Pinpoint the cell where the given text exists, returning its (x, y) midpoint coordinate. 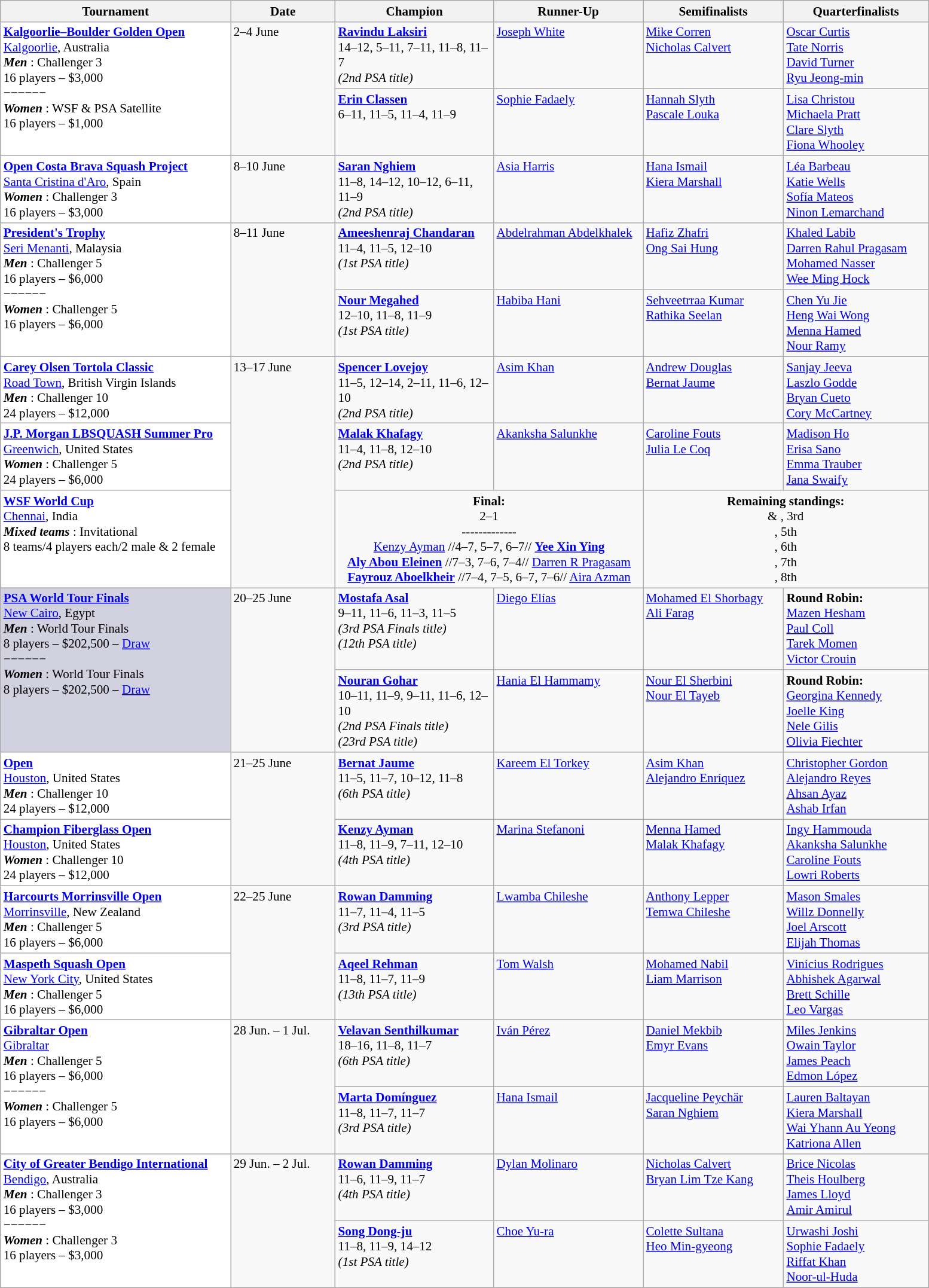
Saran Nghiem11–8, 14–12, 10–12, 6–11, 11–9(2nd PSA title) (415, 189)
Asim Khan (569, 390)
Champion Fiberglass Open Houston, United States Women : Challenger 1024 players – $12,000 (116, 853)
Tom Walsh (569, 986)
Mason Smales Willz Donnelly Joel Arscott Elijah Thomas (855, 920)
Hania El Hammamy (569, 710)
Akanksha Salunkhe (569, 457)
Tournament (116, 11)
Gibraltar Open Gibraltar Men : Challenger 516 players – $6,000−−−−−− Women : Challenger 516 players – $6,000 (116, 1086)
Kalgoorlie–Boulder Golden Open Kalgoorlie, Australia Men : Challenger 316 players – $3,000−−−−−− Women : WSF & PSA Satellite16 players – $1,000 (116, 88)
Jacqueline Peychär Saran Nghiem (714, 1120)
20–25 June (283, 670)
Mohamed El Shorbagy Ali Farag (714, 629)
Spencer Lovejoy11–5, 12–14, 2–11, 11–6, 12–10(2nd PSA title) (415, 390)
Ingy Hammouda Akanksha Salunkhe Caroline Fouts Lowri Roberts (855, 853)
Vinícius Rodrigues Abhishek Agarwal Brett Schille Leo Vargas (855, 986)
29 Jun. – 2 Jul. (283, 1220)
Velavan Senthilkumar18–16, 11–8, 11–7(6th PSA title) (415, 1053)
Runner-Up (569, 11)
Lisa Christou Michaela Pratt Clare Slyth Fiona Whooley (855, 122)
PSA World Tour Finals New Cairo, Egypt Men : World Tour Finals8 players – $202,500 – Draw−−−−−− Women : World Tour Finals8 players – $202,500 – Draw (116, 670)
Nicholas Calvert Bryan Lim Tze Kang (714, 1187)
Asim Khan Alejandro Enríquez (714, 786)
Diego Elías (569, 629)
Colette Sultana Heo Min-gyeong (714, 1254)
Hana Ismail (569, 1120)
Chen Yu Jie Heng Wai Wong Menna Hamed Nour Ramy (855, 323)
Asia Harris (569, 189)
President's Trophy Seri Menanti, Malaysia Men : Challenger 516 players – $6,000−−−−−− Women : Challenger 516 players – $6,000 (116, 289)
Song Dong-ju11–8, 11–9, 14–12(1st PSA title) (415, 1254)
Mike Corren Nicholas Calvert (714, 55)
Miles Jenkins Owain Taylor James Peach Edmon López (855, 1053)
Menna Hamed Malak Khafagy (714, 853)
Ravindu Laksiri14–12, 5–11, 7–11, 11–8, 11–7(2nd PSA title) (415, 55)
Harcourts Morrinsville Open Morrinsville, New Zealand Men : Challenger 516 players – $6,000 (116, 920)
Round Robin: Georgina Kennedy Joelle King Nele Gilis Olivia Fiechter (855, 710)
Joseph White (569, 55)
Urwashi Joshi Sophie Fadaely Riffat Khan Noor-ul-Huda (855, 1254)
Choe Yu-ra (569, 1254)
Nour Megahed12–10, 11–8, 11–9(1st PSA title) (415, 323)
Carey Olsen Tortola Classic Road Town, British Virgin Islands Men : Challenger 1024 players – $12,000 (116, 390)
Abdelrahman Abdelkhalek (569, 256)
Aqeel Rehman11–8, 11–7, 11–9(13th PSA title) (415, 986)
City of Greater Bendigo International Bendigo, Australia Men : Challenger 316 players – $3,000−−−−−− Women : Challenger 316 players – $3,000 (116, 1220)
22–25 June (283, 953)
Hana Ismail Kiera Marshall (714, 189)
Open Costa Brava Squash Project Santa Cristina d'Aro, Spain Women : Challenger 316 players – $3,000 (116, 189)
Sehveetrraa Kumar Rathika Seelan (714, 323)
Date (283, 11)
Oscar Curtis Tate Norris David Turner Ryu Jeong-min (855, 55)
Sophie Fadaely (569, 122)
Christopher Gordon Alejandro Reyes Ahsan Ayaz Ashab Irfan (855, 786)
2–4 June (283, 88)
Madison Ho Erisa Sano Emma Trauber Jana Swaify (855, 457)
Sanjay Jeeva Laszlo Godde Bryan Cueto Cory McCartney (855, 390)
Hannah Slyth Pascale Louka (714, 122)
Rowan Damming11–6, 11–9, 11–7(4th PSA title) (415, 1187)
Marina Stefanoni (569, 853)
Lwamba Chileshe (569, 920)
Remaining standings: & , 3rd, 5th, 6th, 7th, 8th (786, 539)
21–25 June (283, 819)
Iván Pérez (569, 1053)
Léa Barbeau Katie Wells Sofía Mateos Ninon Lemarchand (855, 189)
Daniel Mekbib Emyr Evans (714, 1053)
Hafiz Zhafri Ong Sai Hung (714, 256)
Lauren Baltayan Kiera Marshall Wai Yhann Au Yeong Katriona Allen (855, 1120)
Semifinalists (714, 11)
Maspeth Squash Open New York City, United States Men : Challenger 516 players – $6,000 (116, 986)
Nouran Gohar10–11, 11–9, 9–11, 11–6, 12–10(2nd PSA Finals title)(23rd PSA title) (415, 710)
Erin Classen6–11, 11–5, 11–4, 11–9 (415, 122)
Mohamed Nabil Liam Marrison (714, 986)
Round Robin: Mazen Hesham Paul Coll Tarek Momen Victor Crouin (855, 629)
Dylan Molinaro (569, 1187)
Mostafa Asal9–11, 11–6, 11–3, 11–5(3rd PSA Finals title)(12th PSA title) (415, 629)
Open Houston, United States Men : Challenger 1024 players – $12,000 (116, 786)
Habiba Hani (569, 323)
Bernat Jaume11–5, 11–7, 10–12, 11–8(6th PSA title) (415, 786)
Quarterfinalists (855, 11)
Caroline Fouts Julia Le Coq (714, 457)
Marta Domínguez11–8, 11–7, 11–7(3rd PSA title) (415, 1120)
Anthony Lepper Temwa Chileshe (714, 920)
Champion (415, 11)
13–17 June (283, 472)
J.P. Morgan LBSQUASH Summer Pro Greenwich, United States Women : Challenger 524 players – $6,000 (116, 457)
Brice Nicolas Theis Houlberg James Lloyd Amir Amirul (855, 1187)
Andrew Douglas Bernat Jaume (714, 390)
Kenzy Ayman11–8, 11–9, 7–11, 12–10(4th PSA title) (415, 853)
8–11 June (283, 289)
Malak Khafagy11–4, 11–8, 12–10(2nd PSA title) (415, 457)
28 Jun. – 1 Jul. (283, 1086)
Ameeshenraj Chandaran11–4, 11–5, 12–10(1st PSA title) (415, 256)
Kareem El Torkey (569, 786)
WSF World Cup Chennai, India Mixed teams : Invitational8 teams/4 players each/2 male & 2 female (116, 539)
Rowan Damming11–7, 11–4, 11–5(3rd PSA title) (415, 920)
Khaled Labib Darren Rahul Pragasam Mohamed Nasser Wee Ming Hock (855, 256)
Nour El Sherbini Nour El Tayeb (714, 710)
8–10 June (283, 189)
